Determine the (x, y) coordinate at the center of the cell enclosing the given text.  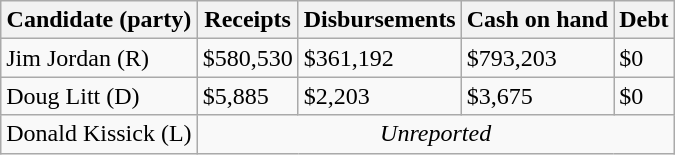
Cash on hand (537, 20)
$2,203 (380, 96)
Receipts (248, 20)
$580,530 (248, 58)
Doug Litt (D) (99, 96)
Debt (644, 20)
$361,192 (380, 58)
Unreported (436, 134)
$5,885 (248, 96)
Disbursements (380, 20)
Jim Jordan (R) (99, 58)
Candidate (party) (99, 20)
$793,203 (537, 58)
Donald Kissick (L) (99, 134)
$3,675 (537, 96)
